Pinpoint the cell where the given text exists, returning its (x, y) midpoint coordinate. 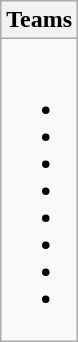
Teams (40, 20)
